Determine the (x, y) coordinate at the center of the cell enclosing the given text.  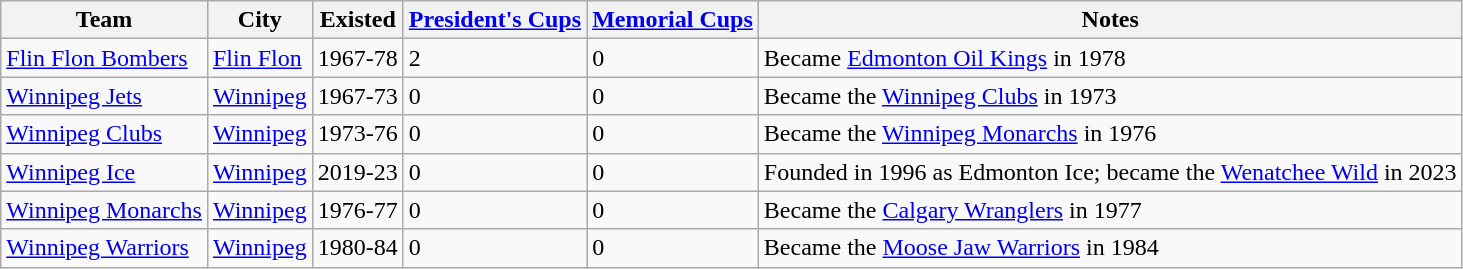
Existed (358, 20)
President's Cups (494, 20)
Memorial Cups (673, 20)
Winnipeg Clubs (104, 134)
Winnipeg Jets (104, 96)
1980-84 (358, 248)
Became the Winnipeg Clubs in 1973 (1110, 96)
Flin Flon Bombers (104, 58)
Winnipeg Ice (104, 172)
2 (494, 58)
1967-73 (358, 96)
Notes (1110, 20)
Became Edmonton Oil Kings in 1978 (1110, 58)
City (260, 20)
Flin Flon (260, 58)
Winnipeg Monarchs (104, 210)
Winnipeg Warriors (104, 248)
Became the Winnipeg Monarchs in 1976 (1110, 134)
1967-78 (358, 58)
Became the Moose Jaw Warriors in 1984 (1110, 248)
1976-77 (358, 210)
Team (104, 20)
1973-76 (358, 134)
2019-23 (358, 172)
Became the Calgary Wranglers in 1977 (1110, 210)
Founded in 1996 as Edmonton Ice; became the Wenatchee Wild in 2023 (1110, 172)
